Search for the cell housing the specified text and yield its (x, y) center coordinate. 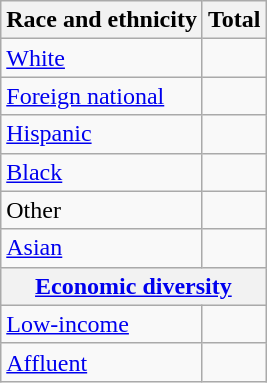
White (102, 58)
Race and ethnicity (102, 20)
Foreign national (102, 96)
Low-income (102, 324)
Asian (102, 248)
Total (234, 20)
Hispanic (102, 134)
Black (102, 172)
Affluent (102, 362)
Other (102, 210)
Economic diversity (134, 286)
